Extract the (x, y) coordinate from the center of the cell holding the provided text.  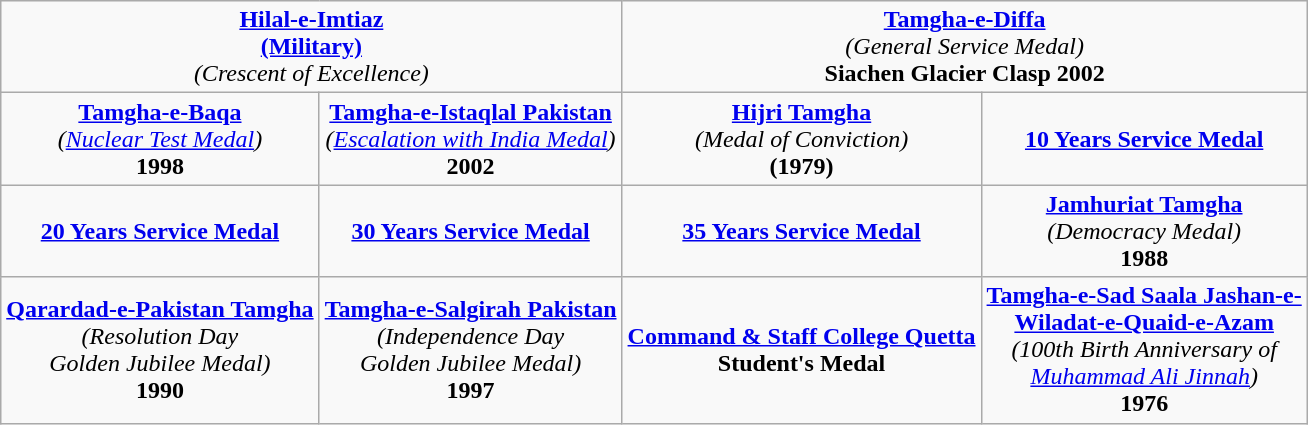
35 Years Service Medal (802, 231)
30 Years Service Medal (470, 231)
Tamgha-e-Sad Saala Jashan-e-Wiladat-e-Quaid-e-Azam(100th Birth Anniversary ofMuhammad Ali Jinnah)1976 (1144, 350)
Hilal-e-Imtiaz(Military)(Crescent of Excellence) (312, 47)
Command & Staff College QuettaStudent's Medal (802, 350)
Qarardad-e-Pakistan Tamgha(Resolution DayGolden Jubilee Medal)1990 (160, 350)
10 Years Service Medal (1144, 139)
20 Years Service Medal (160, 231)
Jamhuriat Tamgha(Democracy Medal)1988 (1144, 231)
Tamgha-e-Diffa(General Service Medal)Siachen Glacier Clasp 2002 (964, 47)
Tamgha-e-Baqa(Nuclear Test Medal)1998 (160, 139)
Tamgha-e-Istaqlal Pakistan(Escalation with India Medal)2002 (470, 139)
Tamgha-e-Salgirah Pakistan(Independence DayGolden Jubilee Medal)1997 (470, 350)
Hijri Tamgha(Medal of Conviction)(1979) (802, 139)
